Capture the cell that displays the provided text and extract its (x, y) central coordinate. 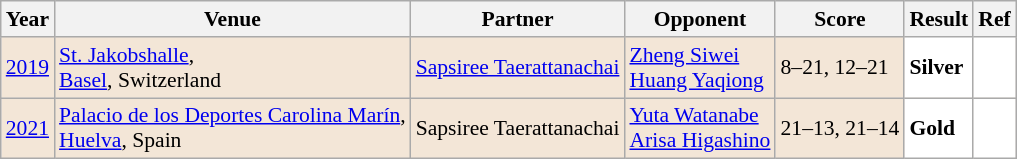
2019 (28, 68)
Year (28, 19)
Score (840, 19)
Palacio de los Deportes Carolina Marín,Huelva, Spain (232, 128)
Zheng Siwei Huang Yaqiong (700, 68)
Gold (938, 128)
Ref (994, 19)
8–21, 12–21 (840, 68)
Silver (938, 68)
Opponent (700, 19)
Result (938, 19)
Partner (518, 19)
Venue (232, 19)
St. Jakobshalle,Basel, Switzerland (232, 68)
2021 (28, 128)
21–13, 21–14 (840, 128)
Yuta Watanabe Arisa Higashino (700, 128)
